Output the (x, y) coordinate of the center of the cell containing the given text.  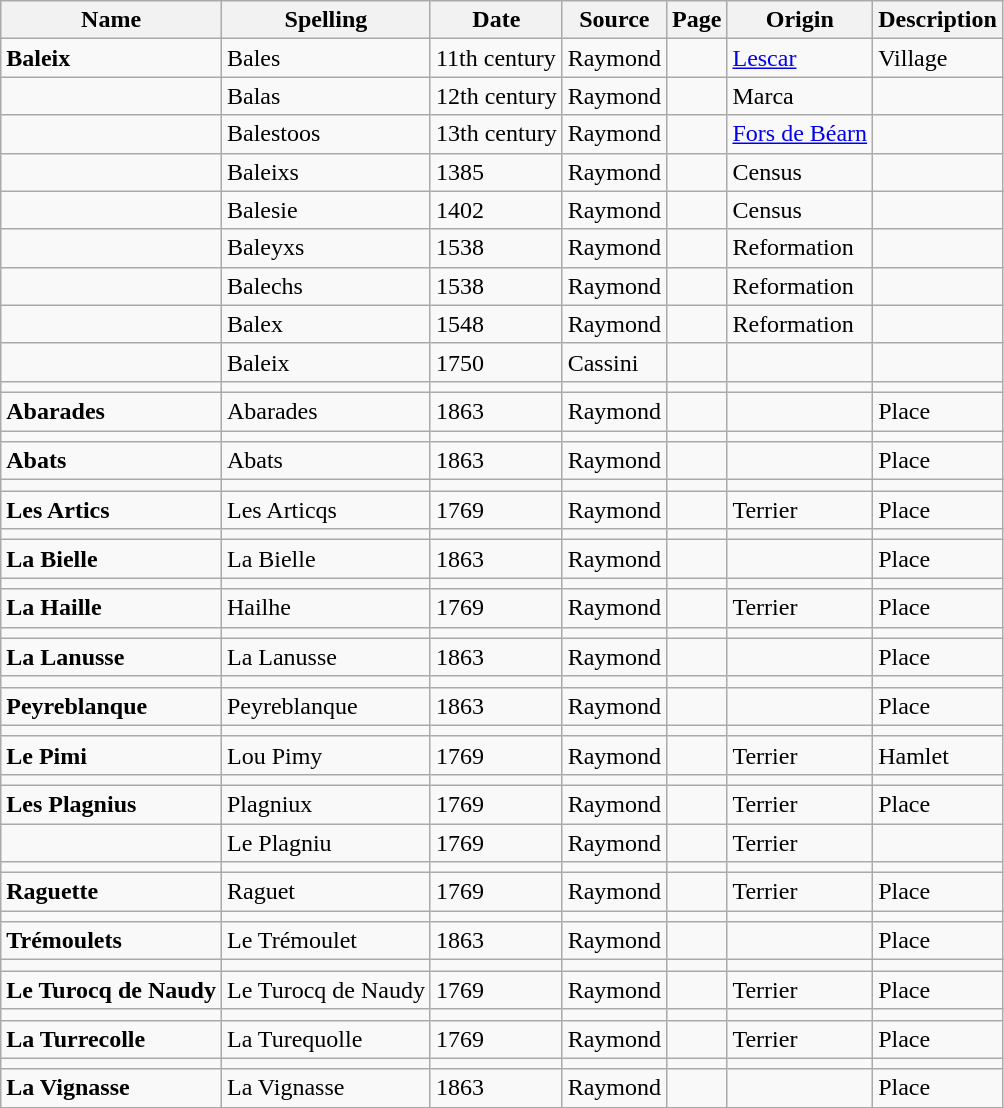
Marca (800, 96)
Page (697, 20)
Name (112, 20)
La Turrecolle (112, 1039)
Date (496, 20)
Fors de Béarn (800, 134)
1548 (496, 324)
Hailhe (326, 608)
Le Trémoulet (326, 941)
Source (614, 20)
1750 (496, 362)
Description (938, 20)
Origin (800, 20)
Balechs (326, 286)
11th century (496, 58)
1385 (496, 172)
1402 (496, 210)
Les Artics (112, 510)
Baleixs (326, 172)
Balestoos (326, 134)
Les Plagnius (112, 804)
La Turequolle (326, 1039)
Hamlet (938, 755)
Le Plagniu (326, 843)
13th century (496, 134)
Lou Pimy (326, 755)
Raguette (112, 892)
Les Articqs (326, 510)
Bales (326, 58)
Plagniux (326, 804)
Le Pimi (112, 755)
Trémoulets (112, 941)
12th century (496, 96)
Village (938, 58)
La Haille (112, 608)
Raguet (326, 892)
Balesie (326, 210)
Balas (326, 96)
Spelling (326, 20)
Cassini (614, 362)
Balex (326, 324)
Lescar (800, 58)
Baleyxs (326, 248)
